Output the (X, Y) coordinate of the center of the cell containing the given text.  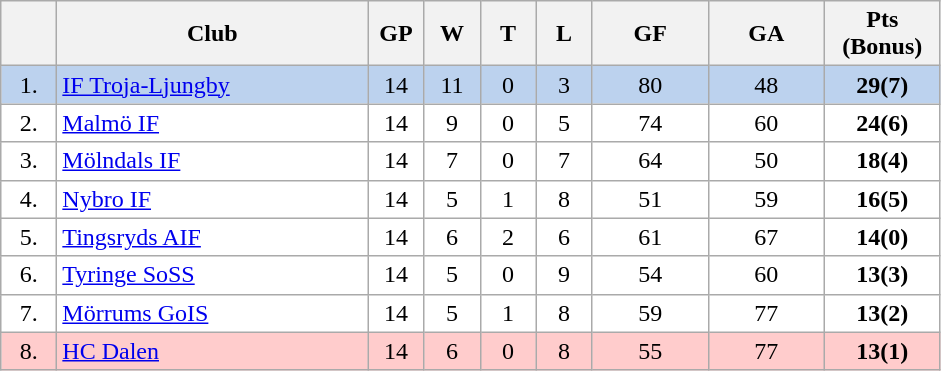
14(0) (882, 237)
64 (650, 161)
80 (650, 85)
51 (650, 199)
2. (29, 123)
6. (29, 275)
Nybro IF (212, 199)
13(3) (882, 275)
3 (564, 85)
13(2) (882, 313)
8. (29, 351)
GA (766, 34)
24(6) (882, 123)
61 (650, 237)
Tingsryds AIF (212, 237)
Mörrums GoIS (212, 313)
67 (766, 237)
Malmö IF (212, 123)
74 (650, 123)
18(4) (882, 161)
1. (29, 85)
4. (29, 199)
13(1) (882, 351)
HC Dalen (212, 351)
54 (650, 275)
2 (508, 237)
IF Troja-Ljungby (212, 85)
16(5) (882, 199)
Mölndals IF (212, 161)
11 (452, 85)
GP (396, 34)
50 (766, 161)
48 (766, 85)
Club (212, 34)
55 (650, 351)
Tyringe SoSS (212, 275)
Pts (Bonus) (882, 34)
W (452, 34)
29(7) (882, 85)
GF (650, 34)
7. (29, 313)
3. (29, 161)
5. (29, 237)
T (508, 34)
L (564, 34)
